Scan for the cell matching the given text and deliver its (x, y) coordinate at center. 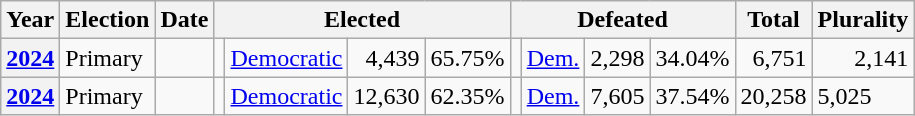
4,439 (386, 58)
20,258 (774, 96)
Elected (362, 20)
5,025 (863, 96)
2,141 (863, 58)
Total (774, 20)
12,630 (386, 96)
7,605 (618, 96)
6,751 (774, 58)
Defeated (622, 20)
62.35% (468, 96)
37.54% (692, 96)
Date (184, 20)
2,298 (618, 58)
Year (30, 20)
Election (108, 20)
65.75% (468, 58)
Plurality (863, 20)
34.04% (692, 58)
